From the cell containing the given text, extract its center point as [x, y] coordinate. 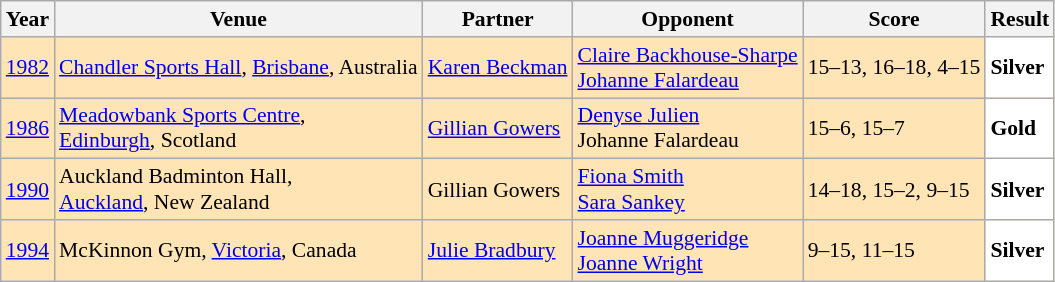
1990 [28, 190]
Year [28, 19]
Chandler Sports Hall, Brisbane, Australia [238, 68]
14–18, 15–2, 9–15 [894, 190]
Venue [238, 19]
15–6, 15–7 [894, 128]
Denyse Julien Johanne Falardeau [688, 128]
1986 [28, 128]
Julie Bradbury [498, 250]
Opponent [688, 19]
Karen Beckman [498, 68]
Joanne Muggeridge Joanne Wright [688, 250]
Score [894, 19]
1982 [28, 68]
Gold [1020, 128]
1994 [28, 250]
9–15, 11–15 [894, 250]
Meadowbank Sports Centre,Edinburgh, Scotland [238, 128]
McKinnon Gym, Victoria, Canada [238, 250]
15–13, 16–18, 4–15 [894, 68]
Partner [498, 19]
Claire Backhouse-Sharpe Johanne Falardeau [688, 68]
Result [1020, 19]
Auckland Badminton Hall,Auckland, New Zealand [238, 190]
Fiona Smith Sara Sankey [688, 190]
